Extract the [X, Y] coordinate from the center of the cell holding the provided text.  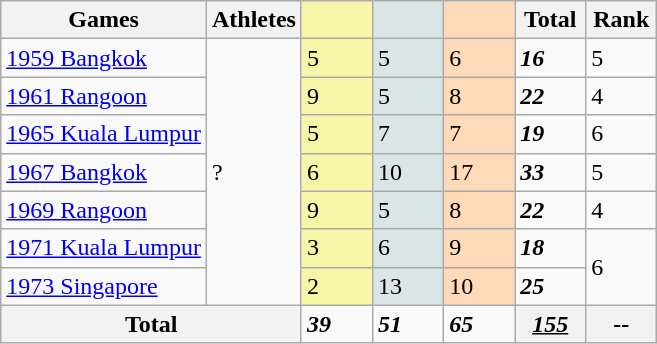
1971 Kuala Lumpur [104, 248]
Rank [622, 20]
-- [622, 324]
Games [104, 20]
18 [550, 248]
65 [480, 324]
13 [408, 286]
25 [550, 286]
17 [480, 172]
1969 Rangoon [104, 210]
1961 Rangoon [104, 96]
19 [550, 134]
1959 Bangkok [104, 58]
33 [550, 172]
51 [408, 324]
1973 Singapore [104, 286]
3 [336, 248]
16 [550, 58]
155 [550, 324]
1967 Bangkok [104, 172]
? [254, 172]
39 [336, 324]
Athletes [254, 20]
2 [336, 286]
1965 Kuala Lumpur [104, 134]
